Find where the given text appears and provide that cell's center as (x, y) coordinate. 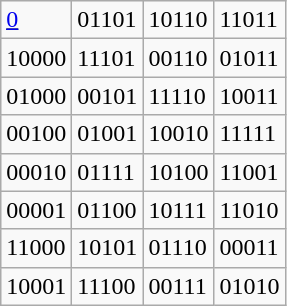
11111 (250, 134)
0 (36, 20)
01000 (36, 96)
11101 (108, 58)
01101 (108, 20)
00100 (36, 134)
10110 (178, 20)
01001 (108, 134)
01011 (250, 58)
11001 (250, 172)
10011 (250, 96)
01010 (250, 286)
00011 (250, 248)
01111 (108, 172)
10111 (178, 210)
00110 (178, 58)
10100 (178, 172)
01110 (178, 248)
00111 (178, 286)
10000 (36, 58)
00001 (36, 210)
10001 (36, 286)
10101 (108, 248)
11011 (250, 20)
11000 (36, 248)
01100 (108, 210)
11110 (178, 96)
11100 (108, 286)
00101 (108, 96)
11010 (250, 210)
00010 (36, 172)
10010 (178, 134)
